From the cell containing the given text, extract its center point as [x, y] coordinate. 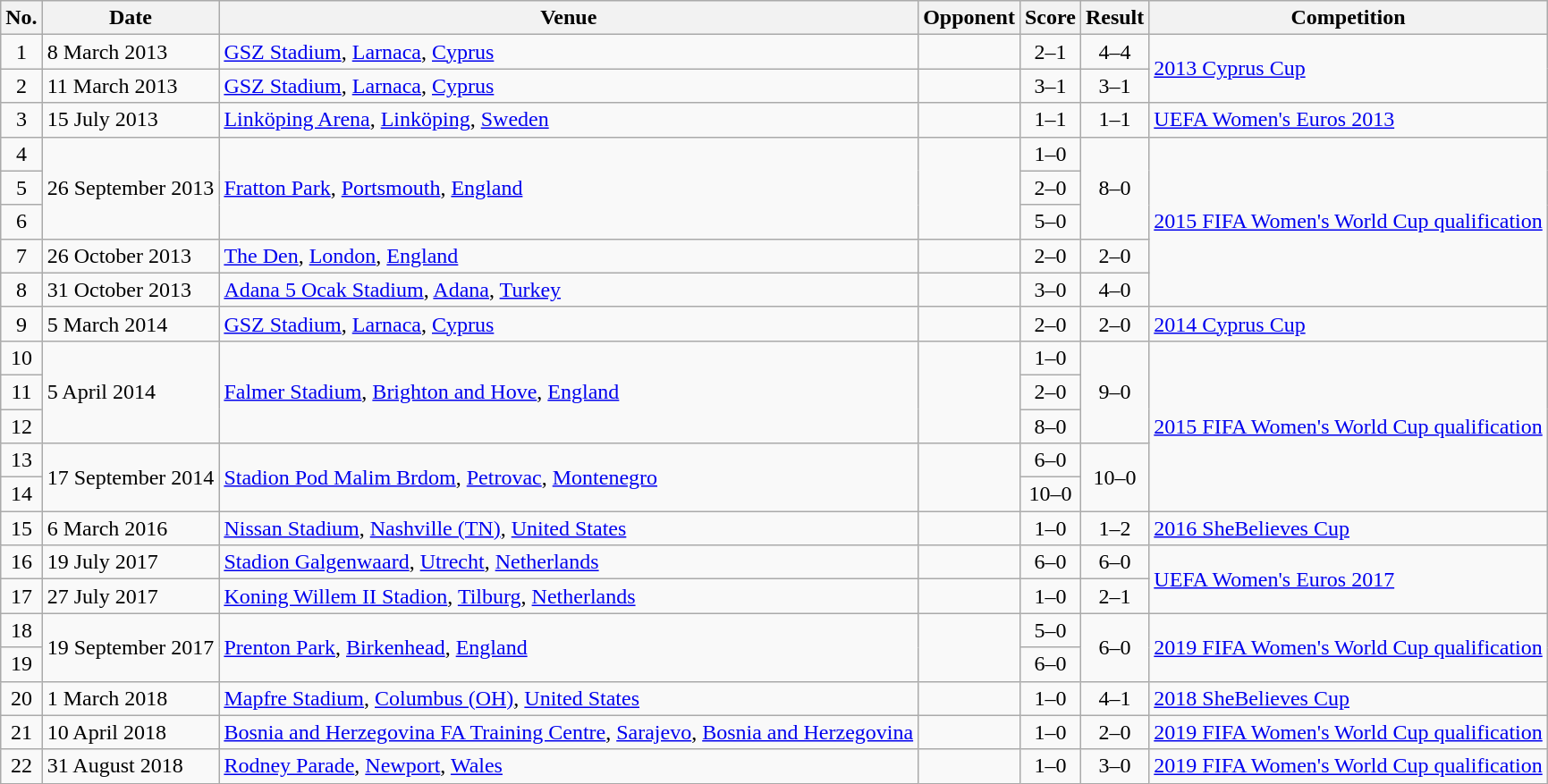
2016 SheBelieves Cup [1349, 528]
6 [21, 222]
8 March 2013 [131, 52]
20 [21, 698]
13 [21, 460]
2 [21, 86]
Adana 5 Ocak Stadium, Adana, Turkey [569, 290]
15 July 2013 [131, 120]
4–4 [1114, 52]
16 [21, 562]
The Den, London, England [569, 256]
Stadion Pod Malim Brdom, Petrovac, Montenegro [569, 477]
No. [21, 18]
10 April 2018 [131, 732]
1–2 [1114, 528]
27 July 2017 [131, 596]
4–0 [1114, 290]
18 [21, 630]
26 October 2013 [131, 256]
7 [21, 256]
5 March 2014 [131, 324]
1 [21, 52]
5 April 2014 [131, 392]
4 [21, 154]
Koning Willem II Stadion, Tilburg, Netherlands [569, 596]
Linköping Arena, Linköping, Sweden [569, 120]
5 [21, 188]
19 [21, 664]
8 [21, 290]
Competition [1349, 18]
2018 SheBelieves Cup [1349, 698]
21 [21, 732]
31 August 2018 [131, 766]
9–0 [1114, 392]
Bosnia and Herzegovina FA Training Centre, Sarajevo, Bosnia and Herzegovina [569, 732]
2013 Cyprus Cup [1349, 69]
Score [1050, 18]
26 September 2013 [131, 188]
UEFA Women's Euros 2017 [1349, 579]
10 [21, 358]
19 September 2017 [131, 647]
Prenton Park, Birkenhead, England [569, 647]
Fratton Park, Portsmouth, England [569, 188]
2014 Cyprus Cup [1349, 324]
Venue [569, 18]
19 July 2017 [131, 562]
17 September 2014 [131, 477]
Rodney Parade, Newport, Wales [569, 766]
11 March 2013 [131, 86]
Result [1114, 18]
Date [131, 18]
3 [21, 120]
Stadion Galgenwaard, Utrecht, Netherlands [569, 562]
Mapfre Stadium, Columbus (OH), United States [569, 698]
Nissan Stadium, Nashville (TN), United States [569, 528]
14 [21, 494]
11 [21, 392]
UEFA Women's Euros 2013 [1349, 120]
12 [21, 426]
Falmer Stadium, Brighton and Hove, England [569, 392]
31 October 2013 [131, 290]
4–1 [1114, 698]
6 March 2016 [131, 528]
22 [21, 766]
Opponent [969, 18]
17 [21, 596]
1 March 2018 [131, 698]
9 [21, 324]
15 [21, 528]
